Scan for the cell matching the given text and deliver its (X, Y) coordinate at center. 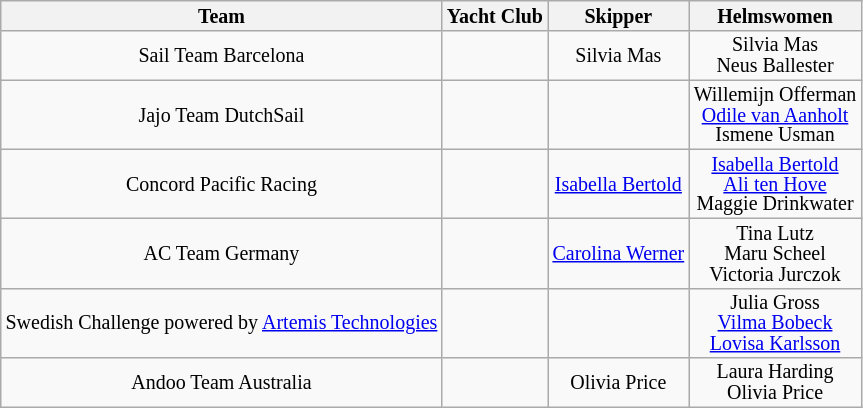
Swedish Challenge powered by Artemis Technologies (222, 322)
Jajo Team DutchSail (222, 114)
Team (222, 16)
Isabella Bertold Ali ten Hove Maggie Drinkwater (775, 184)
Isabella Bertold (618, 184)
Olivia Price (618, 382)
Skipper (618, 16)
Silvia Mas Neus Ballester (775, 56)
Julia Gross Vilma Bobeck Lovisa Karlsson (775, 322)
Concord Pacific Racing (222, 184)
Willemijn Offerman Odile van Aanholt Ismene Usman (775, 114)
Laura Harding Olivia Price (775, 382)
Andoo Team Australia (222, 382)
Yacht Club (495, 16)
Silvia Mas (618, 56)
Sail Team Barcelona (222, 56)
Carolina Werner (618, 254)
AC Team Germany (222, 254)
Helmswomen (775, 16)
Tina Lutz Maru Scheel Victoria Jurczok (775, 254)
